Return [X, Y] of the center of cell containing provided text 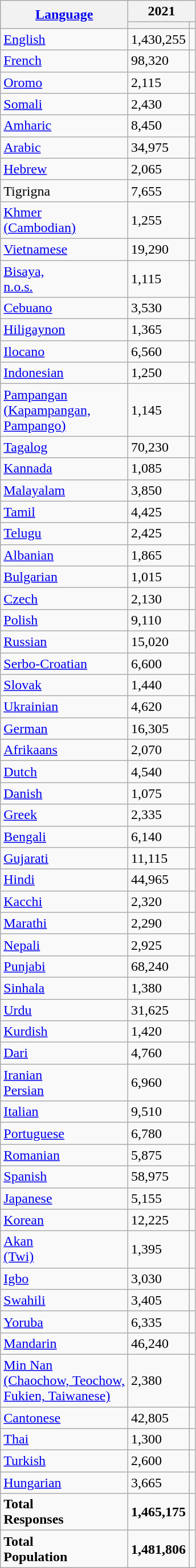
1,085 [158, 469]
Sinhala [64, 988]
16,305 [158, 729]
1,255 [158, 220]
6,780 [158, 1133]
Mandarin [64, 1343]
Spanish [64, 1177]
Danish [64, 793]
3,030 [158, 1279]
2,380 [158, 1380]
Khmer(Cambodian) [64, 220]
Language [64, 15]
1,430,255 [158, 39]
Tigrigna [64, 191]
1,465,175 [158, 1512]
2,290 [158, 923]
Polish [64, 620]
2,335 [158, 815]
3,850 [158, 490]
2021 [162, 11]
9,110 [158, 620]
Swahili [64, 1300]
4,540 [158, 772]
French [64, 61]
Kacchi [64, 901]
1,115 [158, 279]
2,925 [158, 945]
Min Nan(Chaochow, Teochow,Fukien, Taiwanese) [64, 1380]
Ukrainian [64, 707]
Bisaya,n.o.s. [64, 279]
19,290 [158, 249]
Tagalog [64, 447]
Thai [64, 1439]
Yoruba [64, 1322]
Vietnamese [64, 249]
2,115 [158, 82]
3,405 [158, 1300]
Arabic [64, 147]
68,240 [158, 966]
IranianPersian [64, 1083]
Telugu [64, 533]
7,655 [158, 191]
Greek [64, 815]
2,425 [158, 533]
4,760 [158, 1053]
Czech [64, 598]
31,625 [158, 1010]
Hindi [64, 880]
1,015 [158, 577]
Afrikaans [64, 750]
Tamil [64, 512]
70,230 [158, 447]
Ilocano [64, 351]
Slovak [64, 685]
Nepali [64, 945]
Malayalam [64, 490]
1,380 [158, 988]
6,960 [158, 1083]
4,620 [158, 707]
Pampangan(Kapampangan,Pampango) [64, 410]
11,115 [158, 858]
Kannada [64, 469]
6,140 [158, 837]
Akan(Twi) [64, 1249]
58,975 [158, 1177]
Turkish [64, 1461]
English [64, 39]
3,530 [158, 308]
2,320 [158, 901]
Hiligaynon [64, 330]
Marathi [64, 923]
Gujarati [64, 858]
2,065 [158, 169]
98,320 [158, 61]
9,510 [158, 1112]
Cebuano [64, 308]
Kurdish [64, 1032]
2,600 [158, 1461]
1,075 [158, 793]
2,070 [158, 750]
5,875 [158, 1155]
Serbo-Croatian [64, 664]
Korean [64, 1220]
1,300 [158, 1439]
Russian [64, 642]
42,805 [158, 1418]
1,145 [158, 410]
6,335 [158, 1322]
1,250 [158, 373]
Urdu [64, 1010]
46,240 [158, 1343]
1,440 [158, 685]
Romanian [64, 1155]
1,865 [158, 555]
1,481,806 [158, 1549]
Dari [64, 1053]
German [64, 729]
2,430 [158, 104]
Oromo [64, 82]
TotalPopulation [64, 1549]
6,560 [158, 351]
TotalResponses [64, 1512]
Albanian [64, 555]
12,225 [158, 1220]
1,365 [158, 330]
Hungarian [64, 1483]
Hebrew [64, 169]
Italian [64, 1112]
1,420 [158, 1032]
Japanese [64, 1198]
Indonesian [64, 373]
Punjabi [64, 966]
15,020 [158, 642]
4,425 [158, 512]
5,155 [158, 1198]
Amharic [64, 126]
44,965 [158, 880]
3,665 [158, 1483]
6,600 [158, 664]
2,130 [158, 598]
Dutch [64, 772]
Somali [64, 104]
Bengali [64, 837]
Igbo [64, 1279]
1,395 [158, 1249]
8,450 [158, 126]
34,975 [158, 147]
Portuguese [64, 1133]
Cantonese [64, 1418]
Bulgarian [64, 577]
